Extract the (X, Y) coordinate from the center of the cell holding the provided text.  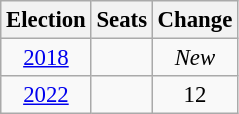
2022 (46, 95)
12 (194, 95)
Change (194, 20)
Seats (122, 20)
New (194, 58)
Election (46, 20)
2018 (46, 58)
